Determine the (x, y) coordinate at the center of the cell enclosing the given text.  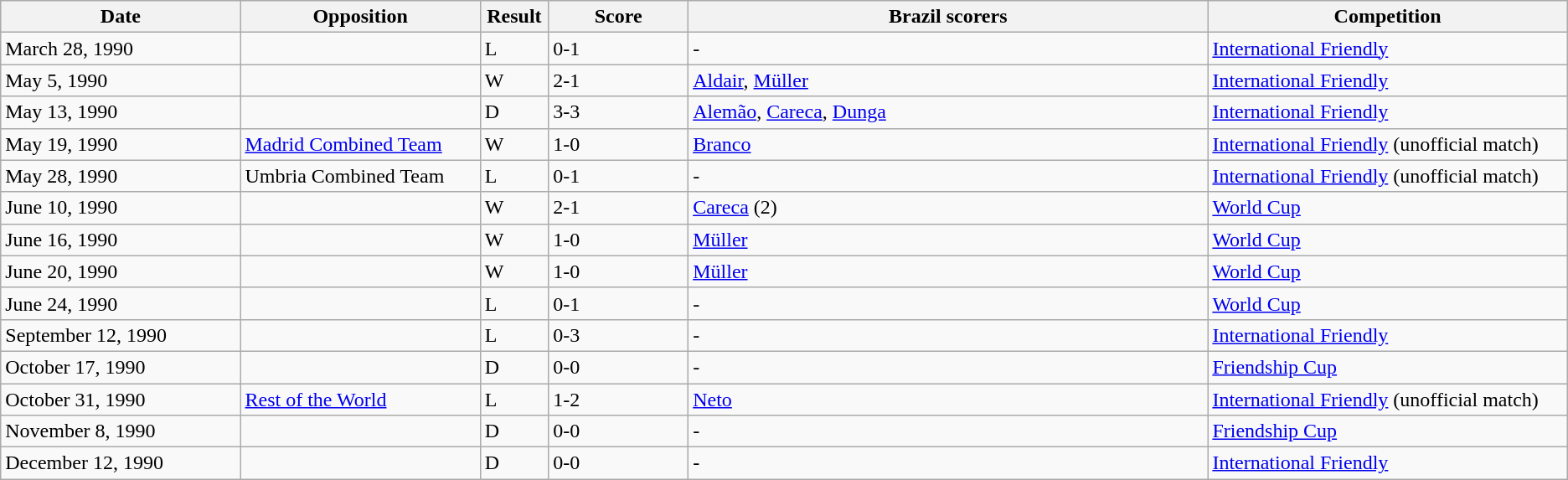
May 28, 1990 (121, 176)
Branco (948, 144)
Alemão, Careca, Dunga (948, 112)
September 12, 1990 (121, 335)
November 8, 1990 (121, 431)
October 17, 1990 (121, 367)
Umbria Combined Team (360, 176)
October 31, 1990 (121, 400)
3-3 (618, 112)
Score (618, 17)
Opposition (360, 17)
June 10, 1990 (121, 208)
May 19, 1990 (121, 144)
December 12, 1990 (121, 463)
Competition (1387, 17)
June 20, 1990 (121, 271)
June 16, 1990 (121, 240)
May 13, 1990 (121, 112)
March 28, 1990 (121, 49)
Neto (948, 400)
1-2 (618, 400)
Date (121, 17)
0-3 (618, 335)
Madrid Combined Team (360, 144)
Result (514, 17)
Careca (2) (948, 208)
Rest of the World (360, 400)
Aldair, Müller (948, 80)
Brazil scorers (948, 17)
June 24, 1990 (121, 303)
May 5, 1990 (121, 80)
